Pinpoint the cell where the given text exists, returning its (X, Y) midpoint coordinate. 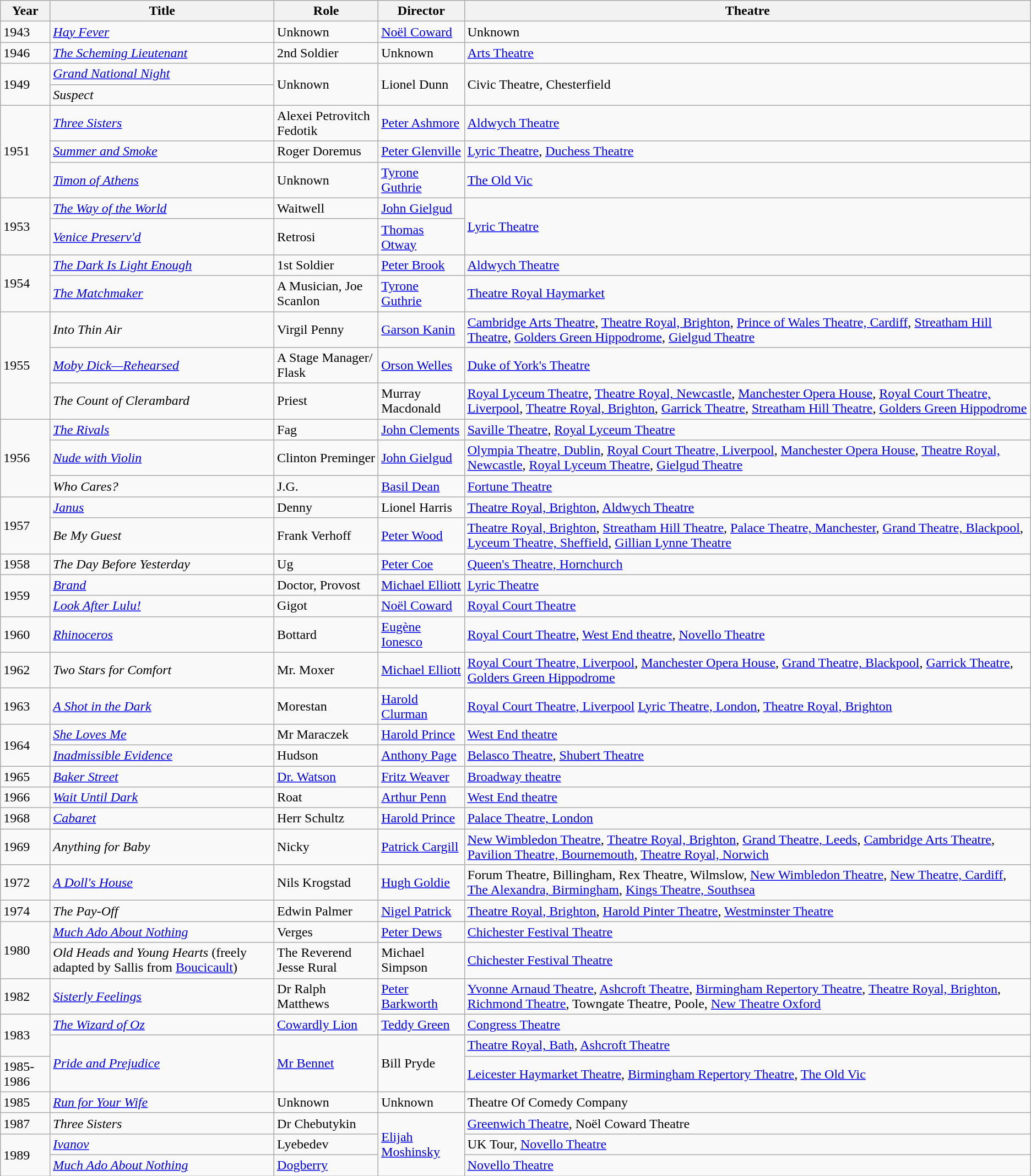
Peter Dews (421, 932)
Fortune Theatre (747, 486)
1982 (25, 996)
Virgil Penny (326, 329)
Year (25, 11)
Edwin Palmer (326, 911)
Duke of York's Theatre (747, 366)
2nd Soldier (326, 53)
1946 (25, 53)
Teddy Green (421, 1025)
Palace Theatre, London (747, 819)
Ivanov (162, 1144)
Cowardly Lion (326, 1025)
1966 (25, 798)
Theatre Royal, Brighton, Harold Pinter Theatre, Westminster Theatre (747, 911)
The Count of Clerambard (162, 401)
Two Stars for Comfort (162, 670)
1983 (25, 1035)
Nigel Patrick (421, 911)
Moby Dick—Rehearsed (162, 366)
1987 (25, 1123)
Summer and Smoke (162, 151)
John Clements (421, 430)
The Pay-Off (162, 911)
1949 (25, 84)
Herr Schultz (326, 819)
1954 (25, 283)
Congress Theatre (747, 1025)
A Musician, Joe Scanlon (326, 293)
1955 (25, 366)
Mr. Moxer (326, 670)
Peter Barkworth (421, 996)
Janus (162, 507)
Pride and Prejudice (162, 1063)
Elijah Moshinsky (421, 1144)
Queen's Theatre, Hornchurch (747, 564)
Dogberry (326, 1165)
1972 (25, 882)
Peter Wood (421, 535)
Old Heads and Young Hearts (freely adapted by Sallis from Boucicault) (162, 961)
1962 (25, 670)
Royal Court Theatre (747, 606)
Theatre Of Comedy Company (747, 1102)
The Wizard of Oz (162, 1025)
Clinton Preminger (326, 458)
Mr Maraczek (326, 734)
Hugh Goldie (421, 882)
Lionel Harris (421, 507)
1980 (25, 950)
Be My Guest (162, 535)
Role (326, 11)
Director (421, 11)
Patrick Cargill (421, 847)
Thomas Otway (421, 237)
Dr Ralph Matthews (326, 996)
Ug (326, 564)
The Way of the World (162, 208)
Mr Bennet (326, 1063)
Cambridge Arts Theatre, Theatre Royal, Brighton, Prince of Wales Theatre, Cardiff, Streatham Hill Theatre, Golders Green Hippodrome, Gielgud Theatre (747, 329)
1963 (25, 706)
Anthony Page (421, 755)
Theatre Royal Haymarket (747, 293)
Nude with Violin (162, 458)
Roat (326, 798)
Hudson (326, 755)
The Day Before Yesterday (162, 564)
Alexei Petrovitch Fedotik (326, 123)
1985-1986 (25, 1074)
Novello Theatre (747, 1165)
Wait Until Dark (162, 798)
1964 (25, 745)
The Matchmaker (162, 293)
Grand National Night (162, 74)
Gigot (326, 606)
Arts Theatre (747, 53)
1953 (25, 226)
1969 (25, 847)
Morestan (326, 706)
Theatre Royal, Bath, Ashcroft Theatre (747, 1045)
1974 (25, 911)
Frank Verhoff (326, 535)
Bill Pryde (421, 1063)
Peter Coe (421, 564)
Anything for Baby (162, 847)
She Loves Me (162, 734)
Run for Your Wife (162, 1102)
1951 (25, 151)
Retrosi (326, 237)
Doctor, Provost (326, 585)
Cabaret (162, 819)
1958 (25, 564)
1989 (25, 1155)
Basil Dean (421, 486)
Waitwell (326, 208)
Peter Glenville (421, 151)
Leicester Haymarket Theatre, Birmingham Repertory Theatre, The Old Vic (747, 1074)
Greenwich Theatre, Noël Coward Theatre (747, 1123)
1943 (25, 32)
1st Soldier (326, 265)
A Shot in the Dark (162, 706)
Title (162, 11)
Timon of Athens (162, 180)
1960 (25, 635)
Denny (326, 507)
1959 (25, 595)
Dr Chebutykin (326, 1123)
Theatre Royal, Brighton, Aldwych Theatre (747, 507)
Verges (326, 932)
Civic Theatre, Chesterfield (747, 84)
Brand (162, 585)
J.G. (326, 486)
1956 (25, 458)
1985 (25, 1102)
Garson Kanin (421, 329)
Murray Macdonald (421, 401)
Into Thin Air (162, 329)
Bottard (326, 635)
Hay Fever (162, 32)
The Reverend Jesse Rural (326, 961)
Suspect (162, 95)
UK Tour, Novello Theatre (747, 1144)
Roger Doremus (326, 151)
1957 (25, 525)
Forum Theatre, Billingham, Rex Theatre, Wilmslow, New Wimbledon Theatre, New Theatre, Cardiff, The Alexandra, Birmingham, Kings Theatre, Southsea (747, 882)
Lyebedev (326, 1144)
The Dark Is Light Enough (162, 265)
Peter Brook (421, 265)
Fag (326, 430)
Peter Ashmore (421, 123)
Rhinoceros (162, 635)
Belasco Theatre, Shubert Theatre (747, 755)
Broadway theatre (747, 776)
Priest (326, 401)
Nicky (326, 847)
Olympia Theatre, Dublin, Royal Court Theatre, Liverpool, Manchester Opera House, Theatre Royal, Newcastle, Royal Lyceum Theatre, Gielgud Theatre (747, 458)
Royal Court Theatre, West End theatre, Novello Theatre (747, 635)
Michael Simpson (421, 961)
Theatre (747, 11)
Fritz Weaver (421, 776)
Royal Court Theatre, Liverpool, Manchester Opera House, Grand Theatre, Blackpool, Garrick Theatre, Golders Green Hippodrome (747, 670)
1968 (25, 819)
Saville Theatre, Royal Lyceum Theatre (747, 430)
A Doll's House (162, 882)
Dr. Watson (326, 776)
Baker Street (162, 776)
Harold Clurman (421, 706)
A Stage Manager/ Flask (326, 366)
Sisterly Feelings (162, 996)
Look After Lulu! (162, 606)
Who Cares? (162, 486)
Lyric Theatre, Duchess Theatre (747, 151)
Lionel Dunn (421, 84)
Venice Preserv'd (162, 237)
Arthur Penn (421, 798)
The Old Vic (747, 180)
The Scheming Lieutenant (162, 53)
New Wimbledon Theatre, Theatre Royal, Brighton, Grand Theatre, Leeds, Cambridge Arts Theatre, Pavilion Theatre, Bournemouth, Theatre Royal, Norwich (747, 847)
Nils Krogstad (326, 882)
1965 (25, 776)
Eugène Ionesco (421, 635)
Orson Welles (421, 366)
The Rivals (162, 430)
Royal Court Theatre, Liverpool Lyric Theatre, London, Theatre Royal, Brighton (747, 706)
Inadmissible Evidence (162, 755)
